Find where the given text appears and provide that cell's center as (X, Y) coordinate. 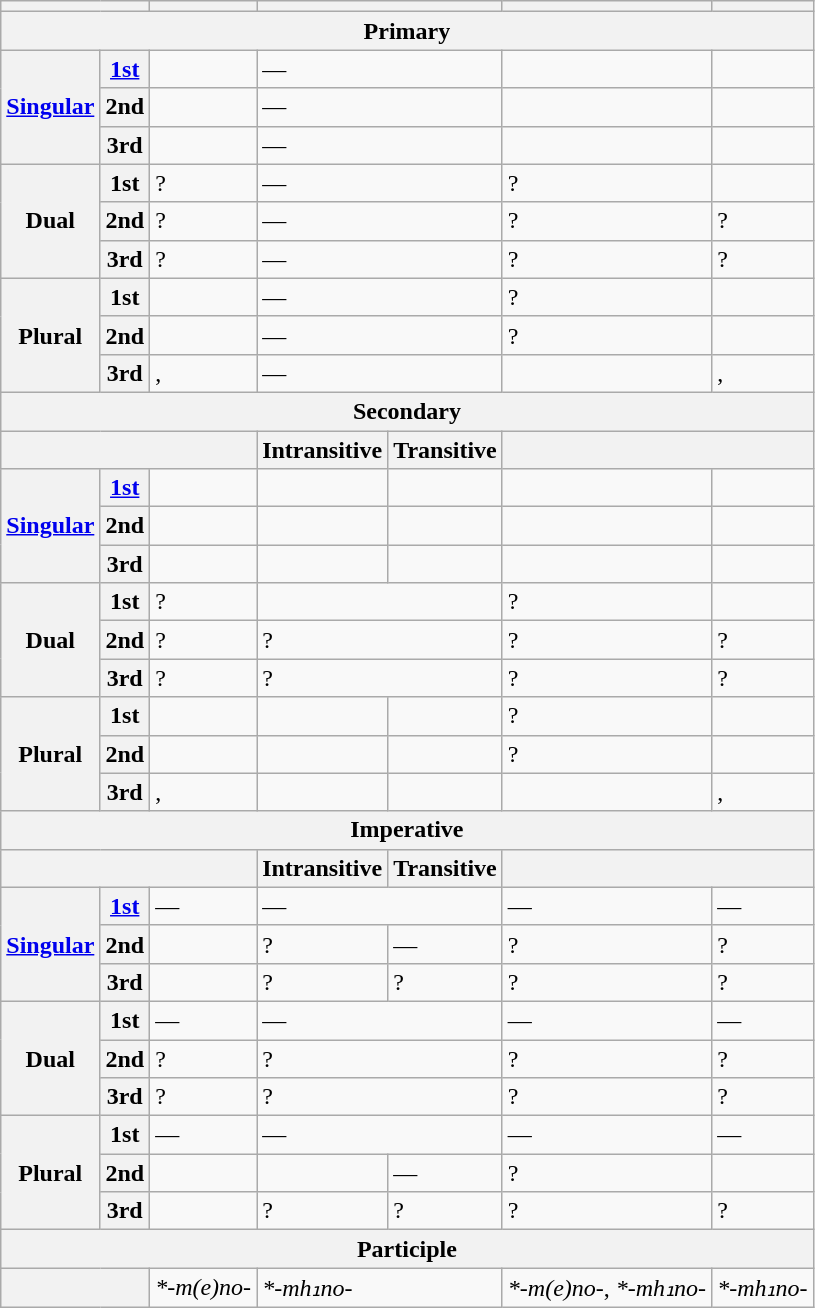
Participle (407, 1249)
*-m(e)no- (204, 1288)
Secondary (407, 411)
Imperative (407, 830)
Primary (407, 31)
*-m(e)no-, *-mh₁no- (606, 1288)
